Scan for the cell matching the given text and deliver its (X, Y) coordinate at center. 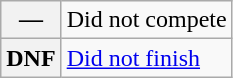
Did not finish (146, 58)
— (31, 20)
Did not compete (146, 20)
DNF (31, 58)
